Detect which cell encompasses the target text, then output its (x, y) center coordinate. 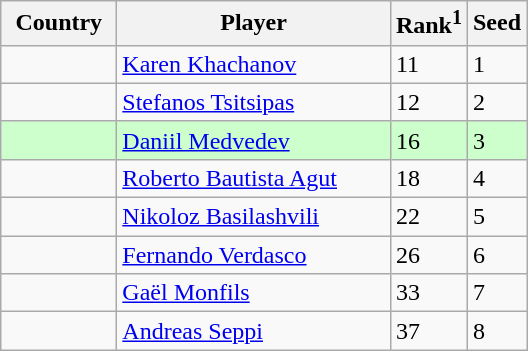
37 (428, 331)
Karen Khachanov (254, 64)
6 (496, 255)
Fernando Verdasco (254, 255)
Daniil Medvedev (254, 140)
5 (496, 217)
Andreas Seppi (254, 331)
1 (496, 64)
Gaël Monfils (254, 293)
Roberto Bautista Agut (254, 178)
Stefanos Tsitsipas (254, 102)
8 (496, 331)
Country (59, 24)
Player (254, 24)
4 (496, 178)
11 (428, 64)
Seed (496, 24)
33 (428, 293)
2 (496, 102)
12 (428, 102)
16 (428, 140)
22 (428, 217)
Nikoloz Basilashvili (254, 217)
18 (428, 178)
7 (496, 293)
26 (428, 255)
3 (496, 140)
Rank1 (428, 24)
